Provide the [x, y] coordinate of the cell's center where the given text is located.  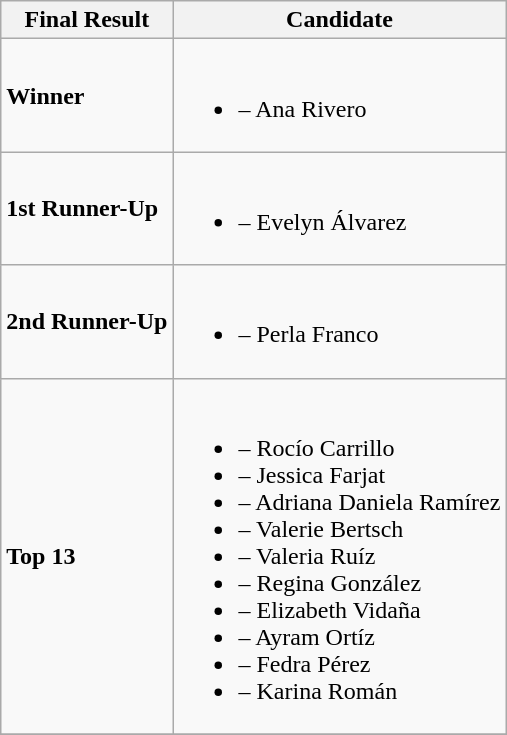
– Evelyn Álvarez [340, 208]
Candidate [340, 20]
Top 13 [87, 556]
Final Result [87, 20]
1st Runner-Up [87, 208]
– Perla Franco [340, 322]
2nd Runner-Up [87, 322]
– Ana Rivero [340, 96]
Winner [87, 96]
